For the text-containing cell, return its midpoint in [X, Y] coordinate format. 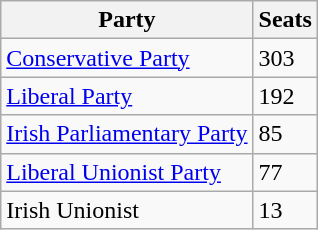
77 [285, 172]
Seats [285, 20]
13 [285, 210]
Liberal Unionist Party [127, 172]
192 [285, 96]
Irish Parliamentary Party [127, 134]
85 [285, 134]
Liberal Party [127, 96]
Irish Unionist [127, 210]
Conservative Party [127, 58]
303 [285, 58]
Party [127, 20]
